Output the (X, Y) coordinate of the center of the cell containing the given text.  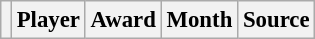
Month (199, 20)
Source (276, 20)
Award (123, 20)
Player (48, 20)
